Detect which cell encompasses the target text, then output its (X, Y) center coordinate. 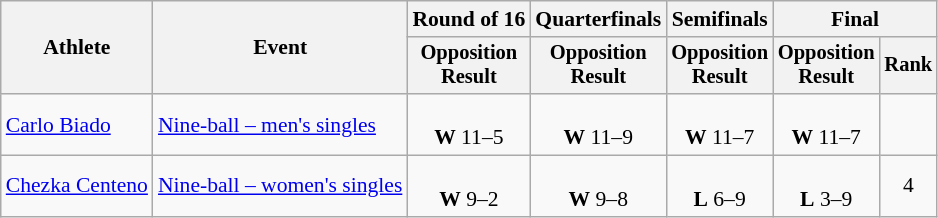
Chezka Centeno (77, 186)
W 11–5 (468, 124)
Carlo Biado (77, 124)
L 3–9 (826, 186)
Rank (908, 66)
Semifinals (720, 19)
Athlete (77, 48)
Nine-ball – men's singles (280, 124)
Round of 16 (468, 19)
L 6–9 (720, 186)
W 9–2 (468, 186)
Event (280, 48)
Nine-ball – women's singles (280, 186)
W 9–8 (598, 186)
4 (908, 186)
W 11–9 (598, 124)
Quarterfinals (598, 19)
Final (855, 19)
